Find where the given text appears and provide that cell's center as [X, Y] coordinate. 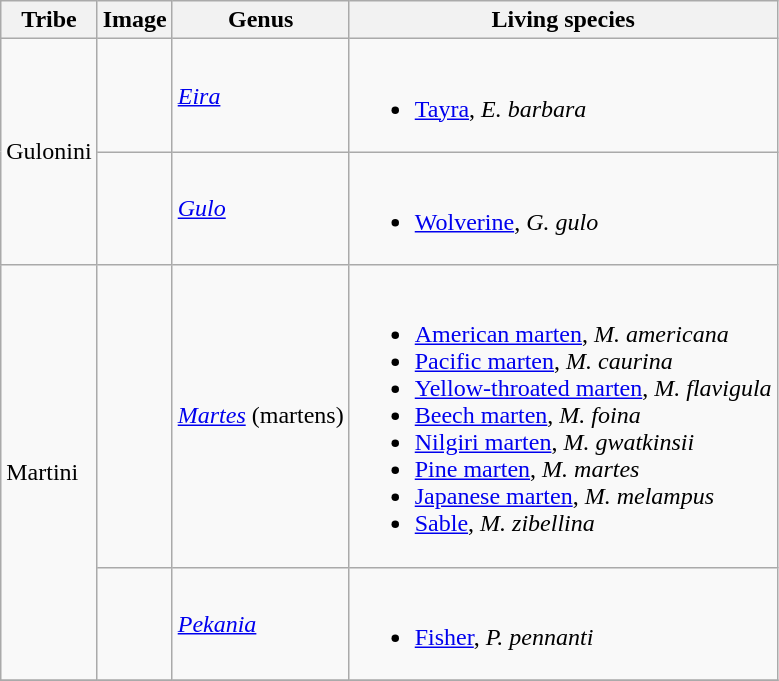
Wolverine, G. gulo [563, 208]
Gulo [260, 208]
Martini [49, 472]
Gulonini [49, 152]
Eira [260, 96]
Fisher, P. pennanti [563, 624]
Tayra, E. barbara [563, 96]
Tribe [49, 20]
Genus [260, 20]
Image [134, 20]
Martes (martens) [260, 416]
Pekania [260, 624]
Living species [563, 20]
